Search for the cell housing the specified text and yield its (X, Y) center coordinate. 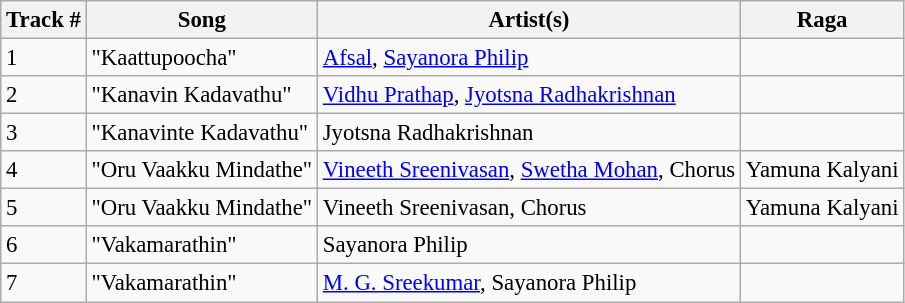
"Kaattupoocha" (202, 58)
4 (44, 170)
Vineeth Sreenivasan, Swetha Mohan, Chorus (528, 170)
"Kanavinte Kadavathu" (202, 133)
Song (202, 20)
2 (44, 95)
M. G. Sreekumar, Sayanora Philip (528, 283)
"Kanavin Kadavathu" (202, 95)
Vineeth Sreenivasan, Chorus (528, 208)
7 (44, 283)
Artist(s) (528, 20)
Jyotsna Radhakrishnan (528, 133)
1 (44, 58)
Sayanora Philip (528, 245)
Track # (44, 20)
Raga (822, 20)
5 (44, 208)
3 (44, 133)
Afsal, Sayanora Philip (528, 58)
6 (44, 245)
Vidhu Prathap, Jyotsna Radhakrishnan (528, 95)
